Identify which cell holds the provided text, then report its [X, Y] central coordinate. 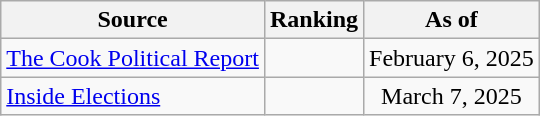
February 6, 2025 [452, 58]
March 7, 2025 [452, 96]
Source [133, 20]
As of [452, 20]
Inside Elections [133, 96]
Ranking [314, 20]
The Cook Political Report [133, 58]
